Locate the cell with the specified text and output its [x, y] center coordinate. 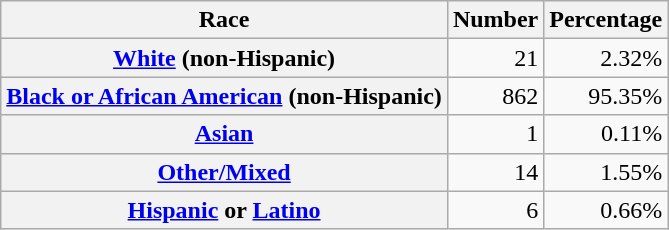
Number [495, 20]
Hispanic or Latino [224, 210]
Black or African American (non-Hispanic) [224, 96]
14 [495, 172]
Asian [224, 134]
White (non-Hispanic) [224, 58]
862 [495, 96]
0.11% [606, 134]
1 [495, 134]
0.66% [606, 210]
Race [224, 20]
95.35% [606, 96]
6 [495, 210]
Other/Mixed [224, 172]
2.32% [606, 58]
Percentage [606, 20]
1.55% [606, 172]
21 [495, 58]
